Extract the [x, y] coordinate from the center of the cell holding the provided text.  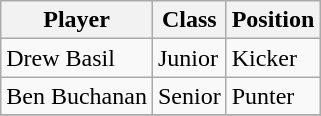
Senior [189, 96]
Player [77, 20]
Punter [273, 96]
Ben Buchanan [77, 96]
Class [189, 20]
Drew Basil [77, 58]
Kicker [273, 58]
Position [273, 20]
Junior [189, 58]
